Locate the cell with the specified text and output its (X, Y) center coordinate. 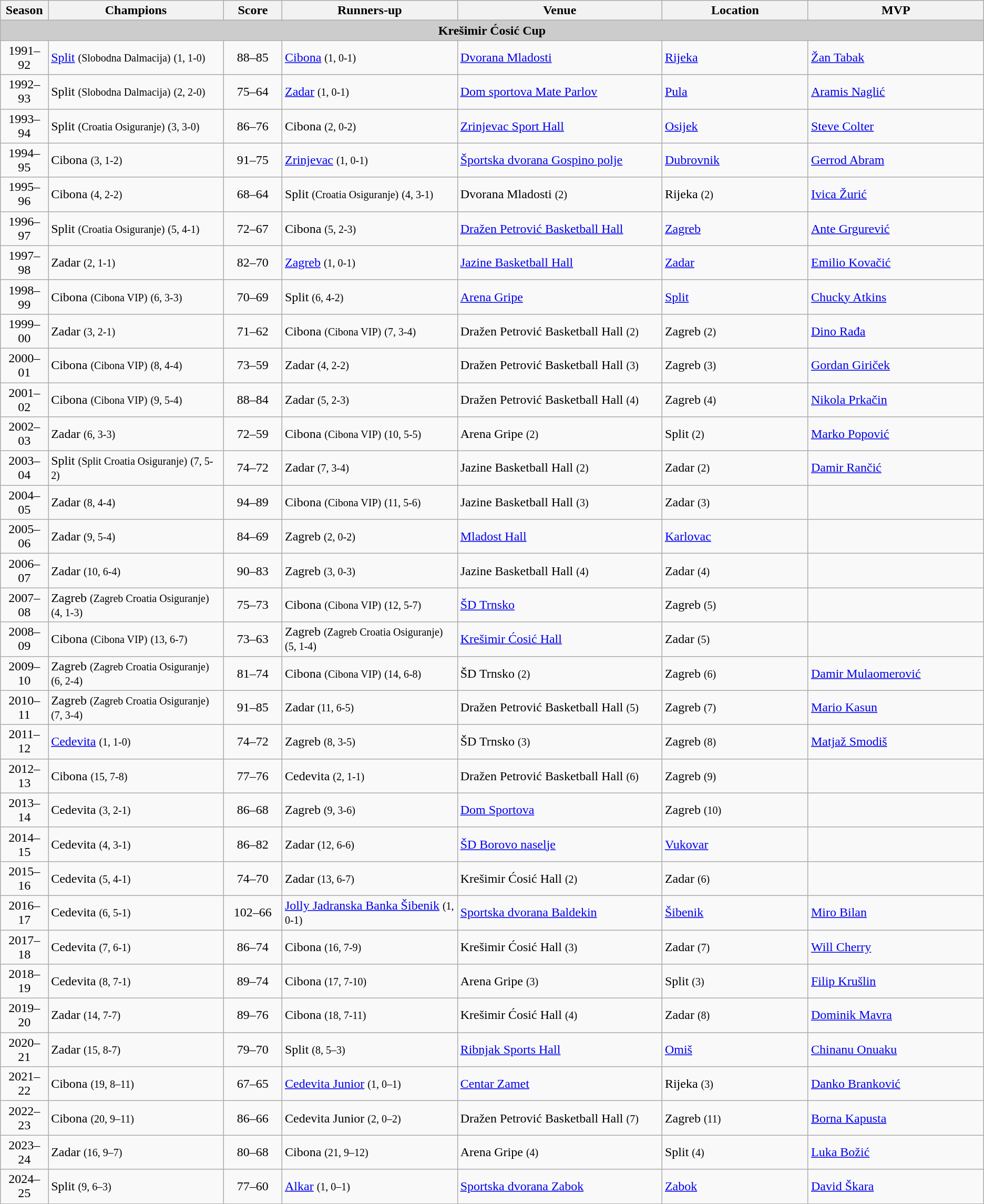
Cibona (21, 9–12) (370, 1152)
Šibenik (735, 913)
Zadar (5, 2-3) (370, 400)
Zagreb (5) (735, 605)
Rijeka (3) (735, 1084)
1992–93 (24, 91)
Krešimir Ćosić Hall (2) (559, 878)
86–74 (252, 946)
Zadar (735, 263)
Cibona (4, 2-2) (136, 195)
Split (3) (735, 981)
Dvorana Mladosti (2) (559, 195)
Split (2) (735, 434)
Dražen Petrović Basketball Hall (4) (559, 400)
Zagreb (9, 3-6) (370, 810)
Cibona (1, 0-1) (370, 58)
Cedevita (6, 5-1) (136, 913)
Jazine Basketball Hall (3) (559, 503)
Omiš (735, 1049)
MVP (896, 11)
Mladost Hall (559, 536)
1994–95 (24, 160)
Dražen Petrović Basketball Hall (559, 228)
Split (Split Croatia Osiguranje) (7, 5-2) (136, 468)
94–89 (252, 503)
Cibona (Cibona VIP) (9, 5-4) (136, 400)
Zadar (8) (735, 1016)
88–84 (252, 400)
Krešimir Ćosić Hall (4) (559, 1016)
2011–12 (24, 741)
Dubrovnik (735, 160)
Dom Sportova (559, 810)
Zadar (12, 6-6) (370, 844)
73–59 (252, 365)
Emilio Kovačić (896, 263)
Športska dvorana Gospino polje (559, 160)
Cibona (Cibona VIP) (10, 5-5) (370, 434)
2006–07 (24, 571)
70–69 (252, 297)
2012–13 (24, 776)
Split (735, 297)
Damir Mulaomerović (896, 673)
Split (9, 6–3) (136, 1186)
Krešimir Ćosić Hall (3) (559, 946)
Split (Croatia Osiguranje) (5, 4-1) (136, 228)
Zadar (4) (735, 571)
86–66 (252, 1118)
Borna Kapusta (896, 1118)
Cibona (16, 7-9) (370, 946)
1999–00 (24, 331)
90–83 (252, 571)
Zabok (735, 1186)
2004–05 (24, 503)
Zadar (10, 6-4) (136, 571)
Venue (559, 11)
67–65 (252, 1084)
77–60 (252, 1186)
1998–99 (24, 297)
Zadar (3) (735, 503)
Chinanu Onuaku (896, 1049)
Zadar (16, 9–7) (136, 1152)
1997–98 (24, 263)
Dominik Mavra (896, 1016)
2015–16 (24, 878)
Cibona (Cibona VIP) (13, 6-7) (136, 639)
Cibona (2, 0-2) (370, 126)
91–75 (252, 160)
Cibona (20, 9–11) (136, 1118)
ŠD Trnsko (3) (559, 741)
Sportska dvorana Zabok (559, 1186)
Zadar (4, 2-2) (370, 365)
2014–15 (24, 844)
Season (24, 11)
2008–09 (24, 639)
Cibona (3, 1-2) (136, 160)
Sportska dvorana Baldekin (559, 913)
Cedevita (8, 7-1) (136, 981)
Krešimir Ćosić Cup (492, 30)
72–67 (252, 228)
Dom sportova Mate Parlov (559, 91)
Zagreb (735, 228)
Cibona (19, 8–11) (136, 1084)
Žan Tabak (896, 58)
Zadar (6, 3-3) (136, 434)
75–73 (252, 605)
Ante Grgurević (896, 228)
Pula (735, 91)
2019–20 (24, 1016)
Zadar (2, 1-1) (136, 263)
Zagreb (Zagreb Croatia Osiguranje) (4, 1-3) (136, 605)
Arena Gripe (4) (559, 1152)
Dražen Petrović Basketball Hall (6) (559, 776)
81–74 (252, 673)
Dražen Petrović Basketball Hall (2) (559, 331)
Miro Bilan (896, 913)
Zadar (6) (735, 878)
86–82 (252, 844)
Cedevita Junior (2, 0–2) (370, 1118)
Damir Rančić (896, 468)
Dvorana Mladosti (559, 58)
89–74 (252, 981)
Filip Krušlin (896, 981)
Zagreb (10) (735, 810)
Zagreb (11) (735, 1118)
Split (8, 5–3) (370, 1049)
Zrinjevac Sport Hall (559, 126)
2016–17 (24, 913)
Zagreb (7) (735, 708)
2010–11 (24, 708)
Zadar (3, 2-1) (136, 331)
Cibona (17, 7-10) (370, 981)
Zadar (2) (735, 468)
Zagreb (3, 0-3) (370, 571)
Cibona (18, 7-11) (370, 1016)
86–68 (252, 810)
Split (4) (735, 1152)
2000–01 (24, 365)
Dražen Petrović Basketball Hall (7) (559, 1118)
89–76 (252, 1016)
Zadar (15, 8-7) (136, 1049)
2018–19 (24, 981)
Zadar (11, 6-5) (370, 708)
Cibona (Cibona VIP) (6, 3-3) (136, 297)
Cibona (Cibona VIP) (7, 3-4) (370, 331)
Vukovar (735, 844)
Cibona (5, 2-3) (370, 228)
Zagreb (6) (735, 673)
102–66 (252, 913)
Krešimir Ćosić Hall (559, 639)
ŠD Borovo naselje (559, 844)
Rijeka (2) (735, 195)
Runners-up (370, 11)
2017–18 (24, 946)
Aramis Naglić (896, 91)
Zrinjevac (1, 0-1) (370, 160)
86–76 (252, 126)
Zagreb (Zagreb Croatia Osiguranje) (6, 2-4) (136, 673)
Karlovac (735, 536)
88–85 (252, 58)
Jazine Basketball Hall (4) (559, 571)
80–68 (252, 1152)
2007–08 (24, 605)
Steve Colter (896, 126)
Zagreb (Zagreb Croatia Osiguranje) (5, 1-4) (370, 639)
Jolly Jadranska Banka Šibenik (1, 0-1) (370, 913)
Split (Croatia Osiguranje) (3, 3-0) (136, 126)
Dražen Petrović Basketball Hall (3) (559, 365)
75–64 (252, 91)
2009–10 (24, 673)
Zadar (7, 3-4) (370, 468)
Zagreb (Zagreb Croatia Osiguranje) (7, 3-4) (136, 708)
Luka Božić (896, 1152)
74–70 (252, 878)
2021–22 (24, 1084)
1991–92 (24, 58)
73–63 (252, 639)
2024–25 (24, 1186)
Split (6, 4-2) (370, 297)
Cedevita (5, 4-1) (136, 878)
71–62 (252, 331)
Score (252, 11)
Zadar (13, 6-7) (370, 878)
Location (735, 11)
Jazine Basketball Hall (559, 263)
Split (Croatia Osiguranje) (4, 3-1) (370, 195)
Zagreb (2) (735, 331)
Mario Kasun (896, 708)
Ivica Žurić (896, 195)
2020–21 (24, 1049)
Centar Zamet (559, 1084)
Marko Popović (896, 434)
Osijek (735, 126)
2001–02 (24, 400)
Nikola Prkačin (896, 400)
Zagreb (2, 0-2) (370, 536)
2002–03 (24, 434)
Zagreb (8) (735, 741)
Cibona (15, 7-8) (136, 776)
Cibona (Cibona VIP) (11, 5-6) (370, 503)
2003–04 (24, 468)
Zadar (8, 4-4) (136, 503)
Gerrod Abram (896, 160)
Zagreb (9) (735, 776)
77–76 (252, 776)
2022–23 (24, 1118)
Dražen Petrović Basketball Hall (5) (559, 708)
1995–96 (24, 195)
Zagreb (1, 0-1) (370, 263)
Arena Gripe (559, 297)
Cedevita (2, 1-1) (370, 776)
2005–06 (24, 536)
Zagreb (4) (735, 400)
Cedevita (7, 6-1) (136, 946)
Ribnjak Sports Hall (559, 1049)
68–64 (252, 195)
1993–94 (24, 126)
91–85 (252, 708)
Champions (136, 11)
Zagreb (3) (735, 365)
Danko Branković (896, 1084)
Jazine Basketball Hall (2) (559, 468)
Split (Slobodna Dalmacija) (1, 1-0) (136, 58)
Zagreb (8, 3-5) (370, 741)
Will Cherry (896, 946)
79–70 (252, 1049)
Arena Gripe (2) (559, 434)
Gordan Giriček (896, 365)
Zadar (7) (735, 946)
Split (Slobodna Dalmacija) (2, 2-0) (136, 91)
Zadar (14, 7-7) (136, 1016)
82–70 (252, 263)
Alkar (1, 0–1) (370, 1186)
Rijeka (735, 58)
Zadar (9, 5-4) (136, 536)
Cibona (Cibona VIP) (14, 6-8) (370, 673)
Cedevita (1, 1-0) (136, 741)
Dino Rađa (896, 331)
Zadar (5) (735, 639)
Arena Gripe (3) (559, 981)
Cedevita (3, 2-1) (136, 810)
2023–24 (24, 1152)
Cedevita (4, 3-1) (136, 844)
Cibona (Cibona VIP) (12, 5-7) (370, 605)
84–69 (252, 536)
ŠD Trnsko (559, 605)
72–59 (252, 434)
David Škara (896, 1186)
2013–14 (24, 810)
ŠD Trnsko (2) (559, 673)
Cedevita Junior (1, 0–1) (370, 1084)
Chucky Atkins (896, 297)
Zadar (1, 0-1) (370, 91)
Cibona (Cibona VIP) (8, 4-4) (136, 365)
1996–97 (24, 228)
Matjaž Smodiš (896, 741)
